Find where the given text appears and provide that cell's center as (x, y) coordinate. 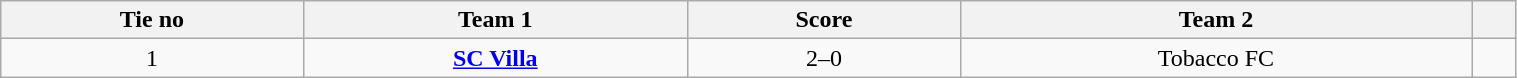
Team 2 (1216, 20)
Score (824, 20)
1 (152, 58)
Tobacco FC (1216, 58)
SC Villa (495, 58)
2–0 (824, 58)
Team 1 (495, 20)
Tie no (152, 20)
